Search for the cell housing the specified text and yield its (x, y) center coordinate. 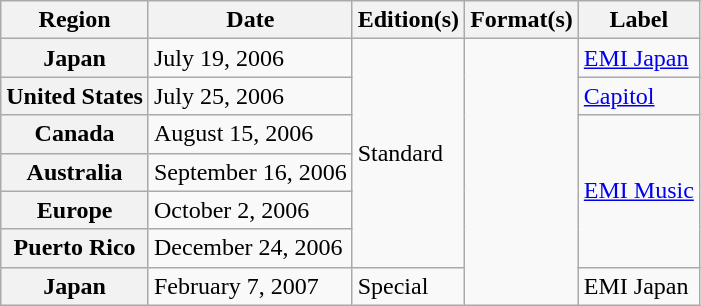
Label (638, 20)
August 15, 2006 (250, 134)
Region (75, 20)
February 7, 2007 (250, 286)
December 24, 2006 (250, 248)
Canada (75, 134)
Date (250, 20)
July 19, 2006 (250, 58)
Standard (408, 153)
Edition(s) (408, 20)
United States (75, 96)
EMI Music (638, 191)
Capitol (638, 96)
July 25, 2006 (250, 96)
Australia (75, 172)
Format(s) (522, 20)
October 2, 2006 (250, 210)
Puerto Rico (75, 248)
Special (408, 286)
September 16, 2006 (250, 172)
Europe (75, 210)
